Return the (X, Y) coordinate for the center point of the cell that contains the specified text.  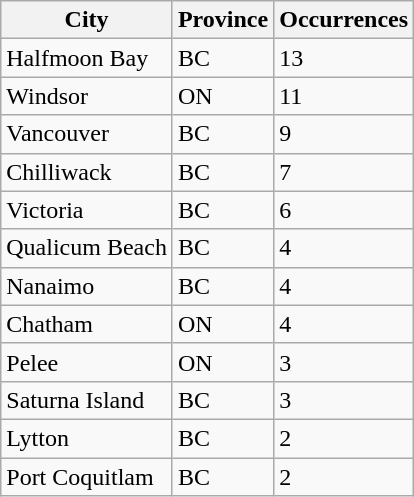
6 (344, 210)
Windsor (87, 96)
Chatham (87, 324)
Vancouver (87, 134)
Occurrences (344, 20)
Victoria (87, 210)
11 (344, 96)
Pelee (87, 362)
7 (344, 172)
City (87, 20)
Halfmoon Bay (87, 58)
Saturna Island (87, 400)
13 (344, 58)
Lytton (87, 438)
Port Coquitlam (87, 477)
9 (344, 134)
Province (222, 20)
Chilliwack (87, 172)
Qualicum Beach (87, 248)
Nanaimo (87, 286)
